Return the [X, Y] coordinate for the center point of the cell that contains the specified text.  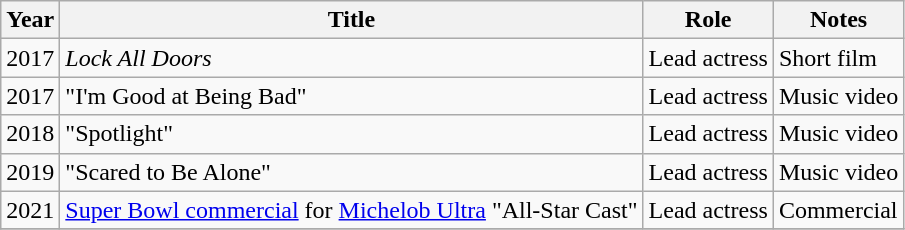
"I'm Good at Being Bad" [352, 96]
Role [708, 20]
Notes [838, 20]
Super Bowl commercial for Michelob Ultra "All-Star Cast" [352, 210]
"Spotlight" [352, 134]
Lock All Doors [352, 58]
Commercial [838, 210]
Short film [838, 58]
Year [30, 20]
2021 [30, 210]
2019 [30, 172]
"Scared to Be Alone" [352, 172]
Title [352, 20]
2018 [30, 134]
